From the cell containing the given text, extract its center point as (x, y) coordinate. 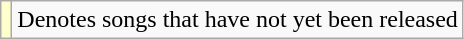
Denotes songs that have not yet been released (238, 20)
